Output the [x, y] coordinate of the center of the cell containing the given text.  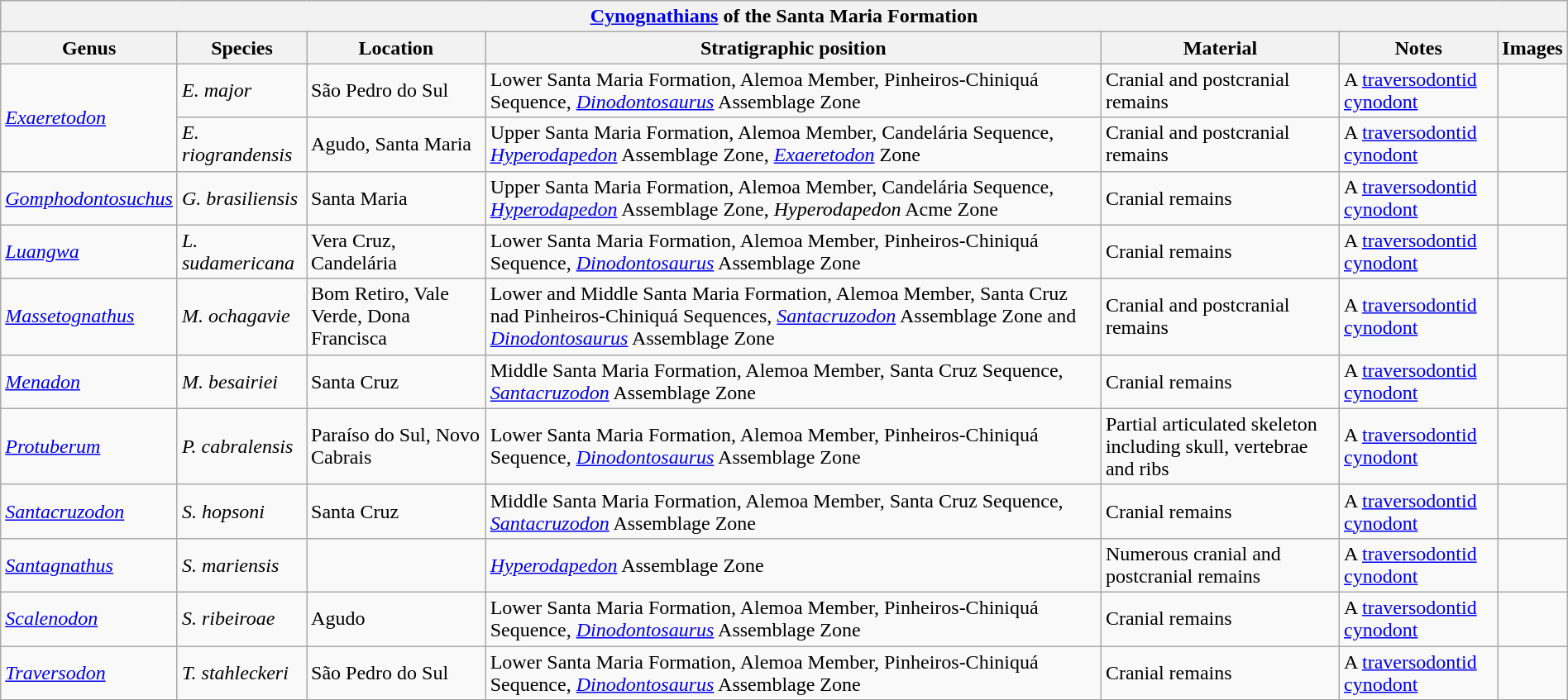
Traversodon [89, 673]
Luangwa [89, 251]
P. cabralensis [241, 446]
Species [241, 48]
Massetognathus [89, 317]
Santacruzodon [89, 511]
Vera Cruz, Candelária [397, 251]
Exaeretodon [89, 117]
Scalenodon [89, 618]
Agudo, Santa Maria [397, 144]
Numerous cranial and postcranial remains [1220, 565]
M. besairiei [241, 382]
Stratigraphic position [793, 48]
L. sudamericana [241, 251]
Genus [89, 48]
Images [1532, 48]
E. riograndensis [241, 144]
Notes [1417, 48]
M. ochagavie [241, 317]
Paraíso do Sul, Novo Cabrais [397, 446]
S. hopsoni [241, 511]
Location [397, 48]
Protuberum [89, 446]
S. mariensis [241, 565]
Menadon [89, 382]
G. brasiliensis [241, 198]
Santagnathus [89, 565]
Upper Santa Maria Formation, Alemoa Member, Candelária Sequence, Hyperodapedon Assemblage Zone, Exaeretodon Zone [793, 144]
T. stahleckeri [241, 673]
Partial articulated skeleton including skull, vertebrae and ribs [1220, 446]
Bom Retiro, Vale Verde, Dona Francisca [397, 317]
Material [1220, 48]
Agudo [397, 618]
Gomphodontosuchus [89, 198]
Upper Santa Maria Formation, Alemoa Member, Candelária Sequence, Hyperodapedon Assemblage Zone, Hyperodapedon Acme Zone [793, 198]
Santa Maria [397, 198]
Hyperodapedon Assemblage Zone [793, 565]
S. ribeiroae [241, 618]
E. major [241, 91]
Cynognathians of the Santa Maria Formation [784, 17]
